Search for the cell housing the specified text and yield its (x, y) center coordinate. 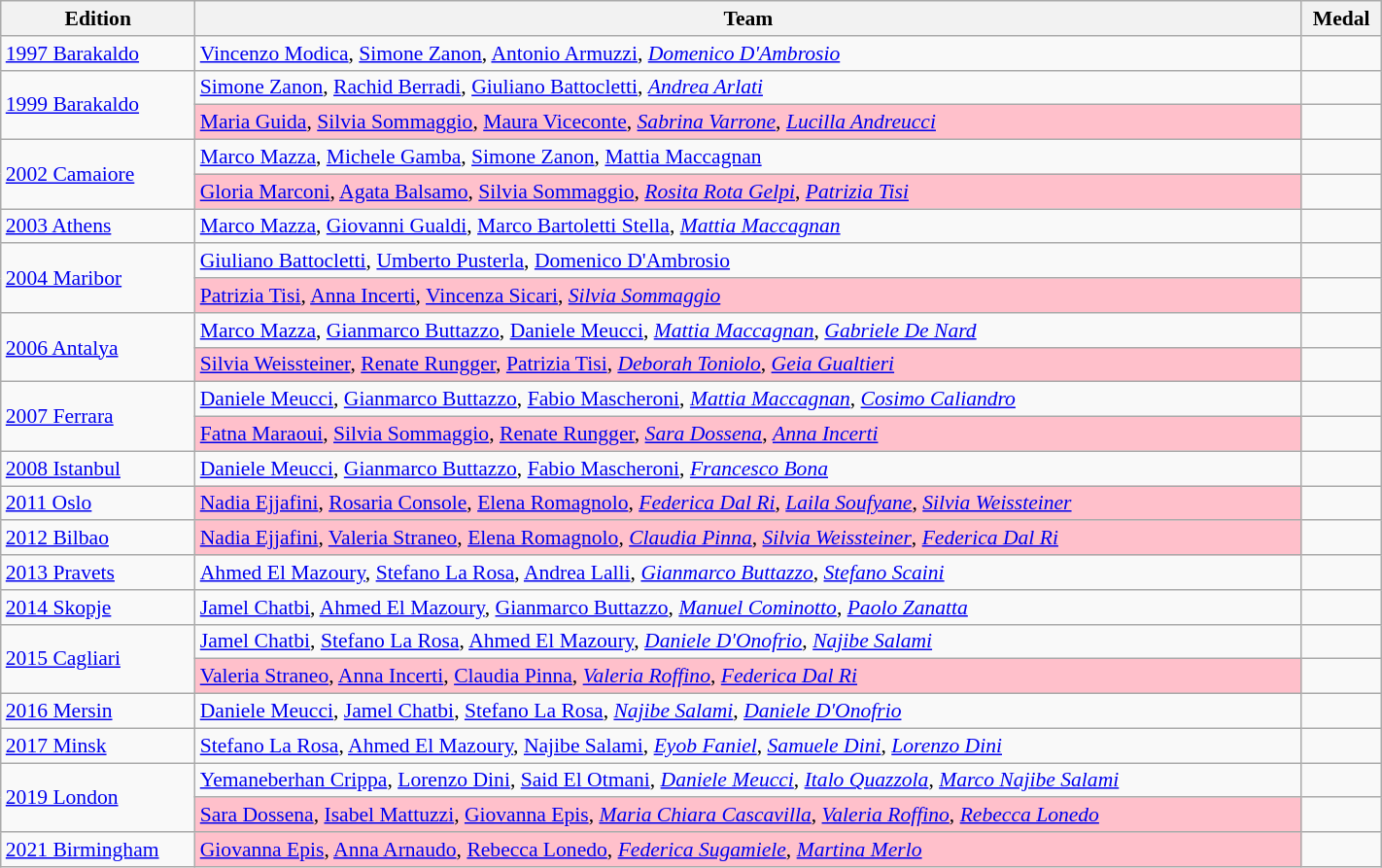
Ahmed El Mazoury, Stefano La Rosa, Andrea Lalli, Gianmarco Buttazzo, Stefano Scaini (748, 573)
2015 Cagliari (98, 659)
2008 Istanbul (98, 469)
Maria Guida, Silvia Sommaggio, Maura Viceconte, Sabrina Varrone, Lucilla Andreucci (748, 122)
2004 Maribor (98, 278)
2002 Camaiore (98, 175)
Stefano La Rosa, Ahmed El Mazoury, Najibe Salami, Eyob Faniel, Samuele Dini, Lorenzo Dini (748, 746)
Nadia Ejjafini, Rosaria Console, Elena Romagnolo, Federica Dal Ri, Laila Soufyane, Silvia Weissteiner (748, 503)
Vincenzo Modica, Simone Zanon, Antonio Armuzzi, Domenico D'Ambrosio (748, 53)
1999 Barakaldo (98, 105)
Patrizia Tisi, Anna Incerti, Vincenza Sicari, Silvia Sommaggio (748, 295)
Daniele Meucci, Gianmarco Buttazzo, Fabio Mascheroni, Francesco Bona (748, 469)
Gloria Marconi, Agata Balsamo, Silvia Sommaggio, Rosita Rota Gelpi, Patrizia Tisi (748, 191)
Silvia Weissteiner, Renate Rungger, Patrizia Tisi, Deborah Toniolo, Geia Gualtieri (748, 365)
2017 Minsk (98, 746)
Edition (98, 18)
2006 Antalya (98, 348)
2016 Mersin (98, 712)
2007 Ferrara (98, 416)
Daniele Meucci, Jamel Chatbi, Stefano La Rosa, Najibe Salami, Daniele D'Onofrio (748, 712)
1997 Barakaldo (98, 53)
2013 Pravets (98, 573)
Jamel Chatbi, Ahmed El Mazoury, Gianmarco Buttazzo, Manuel Cominotto, Paolo Zanatta (748, 608)
2012 Bilbao (98, 538)
2003 Athens (98, 226)
2021 Birmingham (98, 850)
Marco Mazza, Michele Gamba, Simone Zanon, Mattia Maccagnan (748, 157)
2014 Skopje (98, 608)
Valeria Straneo, Anna Incerti, Claudia Pinna, Valeria Roffino, Federica Dal Ri (748, 677)
Giovanna Epis, Anna Arnaudo, Rebecca Lonedo, Federica Sugamiele, Martina Merlo (748, 850)
Daniele Meucci, Gianmarco Buttazzo, Fabio Mascheroni, Mattia Maccagnan, Cosimo Caliandro (748, 399)
Team (748, 18)
Jamel Chatbi, Stefano La Rosa, Ahmed El Mazoury, Daniele D'Onofrio, Najibe Salami (748, 642)
2011 Oslo (98, 503)
Giuliano Battocletti, Umberto Pusterla, Domenico D'Ambrosio (748, 261)
2019 London (98, 797)
Sara Dossena, Isabel Mattuzzi, Giovanna Epis, Maria Chiara Cascavilla, Valeria Roffino, Rebecca Lonedo (748, 816)
Simone Zanon, Rachid Berradi, Giuliano Battocletti, Andrea Arlati (748, 87)
Yemaneberhan Crippa, Lorenzo Dini, Said El Otmani, Daniele Meucci, Italo Quazzola, Marco Najibe Salami (748, 781)
Marco Mazza, Giovanni Gualdi, Marco Bartoletti Stella, Mattia Maccagnan (748, 226)
Fatna Maraoui, Silvia Sommaggio, Renate Rungger, Sara Dossena, Anna Incerti (748, 434)
Marco Mazza, Gianmarco Buttazzo, Daniele Meucci, Mattia Maccagnan, Gabriele De Nard (748, 330)
Nadia Ejjafini, Valeria Straneo, Elena Romagnolo, Claudia Pinna, Silvia Weissteiner, Federica Dal Ri (748, 538)
Medal (1341, 18)
